Find where the given text appears and provide that cell's center as [x, y] coordinate. 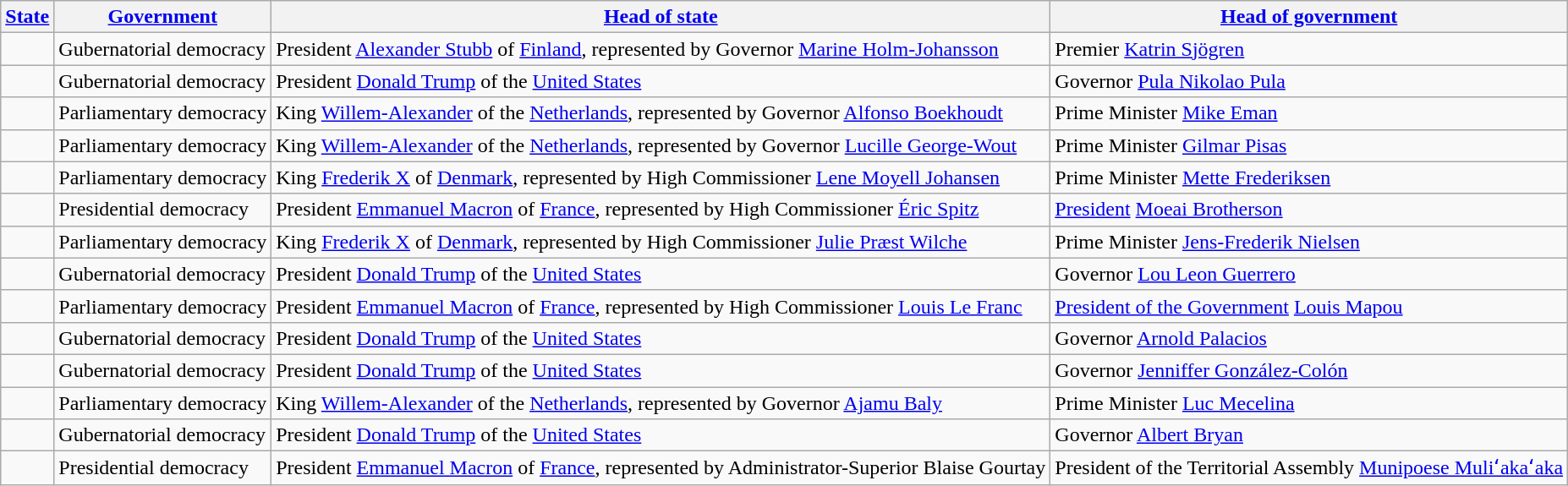
President Emmanuel Macron of France, represented by High Commissioner Éric Spitz [661, 210]
Prime Minister Gilmar Pisas [1309, 145]
Head of government [1309, 17]
Governor Pula Nikolao Pula [1309, 81]
Prime Minister Jens-Frederik Nielsen [1309, 242]
President Emmanuel Macron of France, represented by High Commissioner Louis Le Franc [661, 306]
President Emmanuel Macron of France, represented by Administrator-Superior Blaise Gourtay [661, 468]
President of the Government Louis Mapou [1309, 306]
King Frederik X of Denmark, represented by High Commissioner Lene Moyell Johansen [661, 177]
King Willem-Alexander of the Netherlands, represented by Governor Alfonso Boekhoudt [661, 113]
Prime Minister Mette Frederiksen [1309, 177]
Prime Minister Mike Eman [1309, 113]
Government [162, 17]
Governor Lou Leon Guerrero [1309, 274]
Premier Katrin Sjögren [1309, 49]
Head of state [661, 17]
King Willem-Alexander of the Netherlands, represented by Governor Lucille George-Wout [661, 145]
Governor Arnold Palacios [1309, 338]
President Alexander Stubb of Finland, represented by Governor Marine Holm-Johansson [661, 49]
State [27, 17]
King Willem-Alexander of the Netherlands, represented by Governor Ajamu Baly [661, 403]
President Moeai Brotherson [1309, 210]
Governor Albert Bryan [1309, 435]
Prime Minister Luc Mecelina [1309, 403]
Governor Jenniffer González-Colón [1309, 370]
President of the Territorial Assembly Munipoese Muliʻakaʻaka [1309, 468]
King Frederik X of Denmark, represented by High Commissioner Julie Præst Wilche [661, 242]
